Capture the cell that displays the provided text and extract its [x, y] central coordinate. 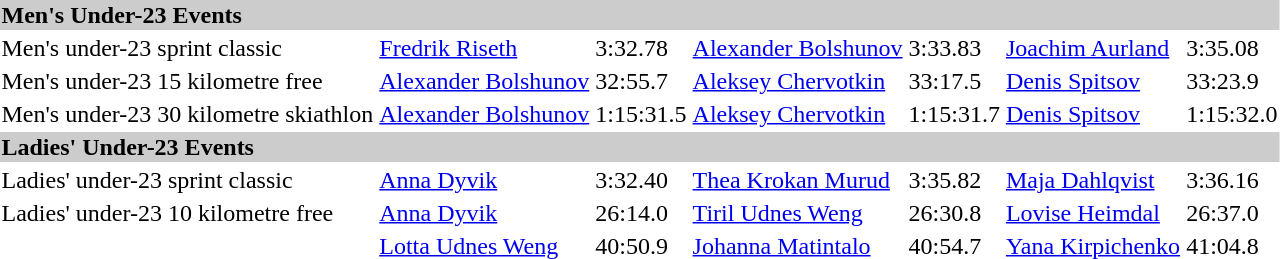
3:35.08 [1232, 48]
1:15:32.0 [1232, 114]
1:15:31.5 [641, 114]
Maja Dahlqvist [1092, 180]
Lovise Heimdal [1092, 213]
Joachim Aurland [1092, 48]
Ladies' Under-23 Events [640, 147]
Ladies' under-23 10 kilometre free [188, 213]
Men's under-23 sprint classic [188, 48]
3:32.78 [641, 48]
3:33.83 [954, 48]
Thea Krokan Murud [798, 180]
33:17.5 [954, 81]
1:15:31.7 [954, 114]
Men's under-23 30 kilometre skiathlon [188, 114]
32:55.7 [641, 81]
3:36.16 [1232, 180]
Ladies' under-23 sprint classic [188, 180]
3:35.82 [954, 180]
26:14.0 [641, 213]
Tiril Udnes Weng [798, 213]
Men's Under-23 Events [640, 15]
26:37.0 [1232, 213]
33:23.9 [1232, 81]
26:30.8 [954, 213]
Men's under-23 15 kilometre free [188, 81]
Fredrik Riseth [484, 48]
3:32.40 [641, 180]
